Pinpoint the cell where the given text exists, returning its [x, y] midpoint coordinate. 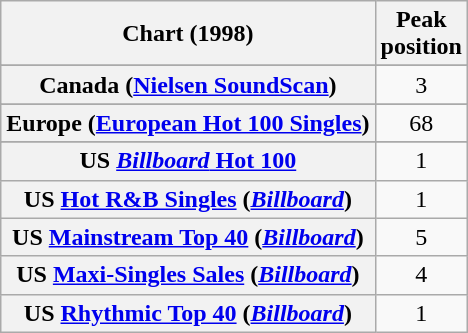
US Maxi-Singles Sales (Billboard) [188, 275]
US Rhythmic Top 40 (Billboard) [188, 313]
3 [421, 85]
5 [421, 237]
Europe (European Hot 100 Singles) [188, 123]
Peakposition [421, 34]
68 [421, 123]
Canada (Nielsen SoundScan) [188, 85]
Chart (1998) [188, 34]
4 [421, 275]
US Billboard Hot 100 [188, 161]
US Hot R&B Singles (Billboard) [188, 199]
US Mainstream Top 40 (Billboard) [188, 237]
